Provide the [x, y] coordinate of the cell's center where the given text is located.  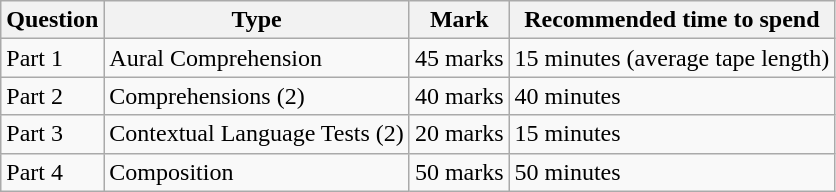
40 minutes [672, 96]
Aural Comprehension [257, 58]
Mark [459, 20]
15 minutes (average tape length) [672, 58]
Question [52, 20]
Part 3 [52, 134]
20 marks [459, 134]
50 marks [459, 172]
Part 4 [52, 172]
15 minutes [672, 134]
Part 2 [52, 96]
40 marks [459, 96]
50 minutes [672, 172]
Recommended time to spend [672, 20]
Comprehensions (2) [257, 96]
Contextual Language Tests (2) [257, 134]
Composition [257, 172]
Type [257, 20]
Part 1 [52, 58]
45 marks [459, 58]
